Search for the cell housing the specified text and yield its (x, y) center coordinate. 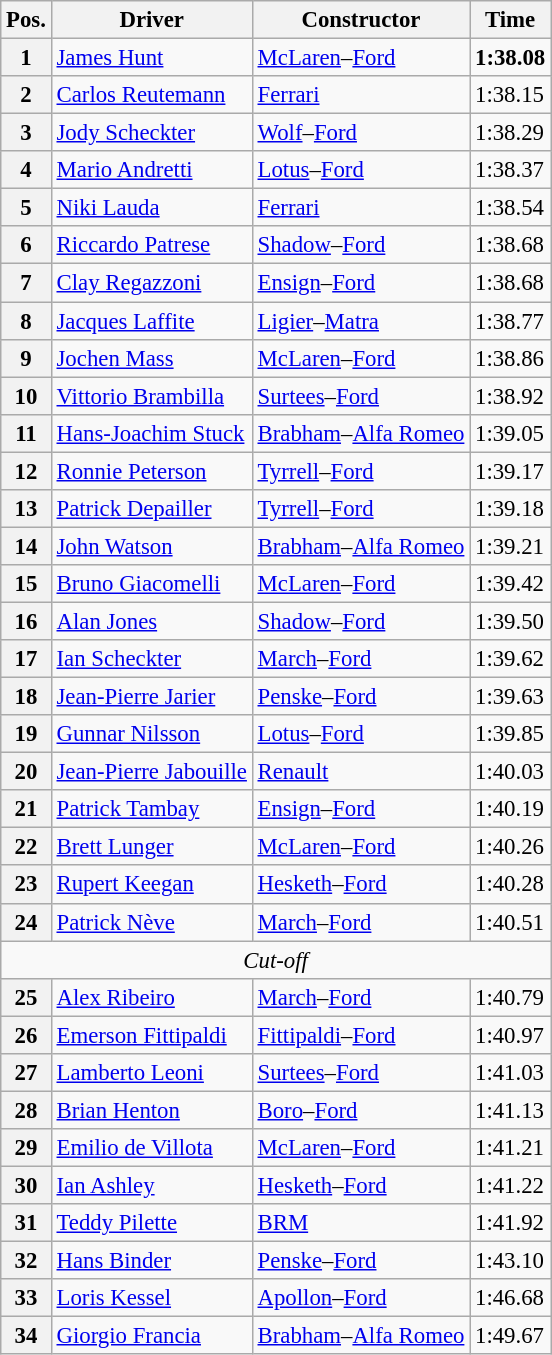
Cut-off (276, 960)
14 (26, 546)
4 (26, 170)
20 (26, 772)
Bruno Giacomelli (152, 584)
Hans Binder (152, 1261)
Teddy Pilette (152, 1223)
Time (510, 20)
5 (26, 208)
1:38.15 (510, 95)
Alan Jones (152, 621)
13 (26, 509)
29 (26, 1148)
Boro–Ford (360, 1110)
1:40.03 (510, 772)
25 (26, 997)
1:38.29 (510, 133)
Riccardo Patrese (152, 245)
Jody Scheckter (152, 133)
28 (26, 1110)
15 (26, 584)
Jean-Pierre Jabouille (152, 772)
Gunnar Nilsson (152, 734)
3 (26, 133)
Niki Lauda (152, 208)
1:38.77 (510, 321)
1:38.86 (510, 358)
Ronnie Peterson (152, 471)
1 (26, 58)
Pos. (26, 20)
1:41.21 (510, 1148)
1:43.10 (510, 1261)
Rupert Keegan (152, 885)
27 (26, 1073)
7 (26, 283)
11 (26, 433)
32 (26, 1261)
6 (26, 245)
Emilio de Villota (152, 1148)
Emerson Fittipaldi (152, 1035)
James Hunt (152, 58)
1:40.51 (510, 922)
1:49.67 (510, 1336)
1:38.92 (510, 396)
1:39.42 (510, 584)
1:39.85 (510, 734)
24 (26, 922)
Giorgio Francia (152, 1336)
34 (26, 1336)
Jacques Laffite (152, 321)
17 (26, 659)
Ian Ashley (152, 1185)
1:41.92 (510, 1223)
1:46.68 (510, 1298)
BRM (360, 1223)
10 (26, 396)
1:40.26 (510, 847)
Jean-Pierre Jarier (152, 697)
Alex Ribeiro (152, 997)
8 (26, 321)
33 (26, 1298)
31 (26, 1223)
1:40.97 (510, 1035)
1:38.08 (510, 58)
Driver (152, 20)
18 (26, 697)
John Watson (152, 546)
Patrick Tambay (152, 809)
Carlos Reutemann (152, 95)
1:41.22 (510, 1185)
22 (26, 847)
1:39.21 (510, 546)
1:39.17 (510, 471)
Jochen Mass (152, 358)
Apollon–Ford (360, 1298)
Constructor (360, 20)
Clay Regazzoni (152, 283)
1:39.18 (510, 509)
1:39.50 (510, 621)
1:39.62 (510, 659)
Mario Andretti (152, 170)
30 (26, 1185)
9 (26, 358)
1:41.13 (510, 1110)
1:41.03 (510, 1073)
1:40.19 (510, 809)
Wolf–Ford (360, 133)
1:38.54 (510, 208)
23 (26, 885)
Brian Henton (152, 1110)
Vittorio Brambilla (152, 396)
1:39.05 (510, 433)
Lamberto Leoni (152, 1073)
1:39.63 (510, 697)
Ligier–Matra (360, 321)
1:40.79 (510, 997)
16 (26, 621)
Fittipaldi–Ford (360, 1035)
21 (26, 809)
Patrick Nève (152, 922)
Patrick Depailler (152, 509)
1:40.28 (510, 885)
26 (26, 1035)
Hans-Joachim Stuck (152, 433)
12 (26, 471)
Renault (360, 772)
Brett Lunger (152, 847)
2 (26, 95)
1:38.37 (510, 170)
Ian Scheckter (152, 659)
Loris Kessel (152, 1298)
19 (26, 734)
